Provide the (X, Y) coordinate of the cell's center where the given text is located.  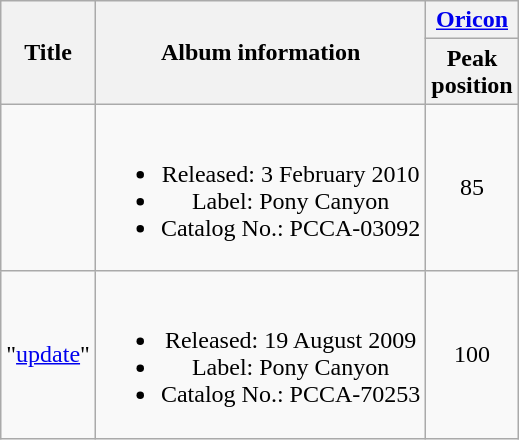
Oricon (472, 20)
Released: 3 February 2010Label: Pony CanyonCatalog No.: PCCA-03092 (260, 188)
Title (48, 52)
Peakposition (472, 72)
Released: 19 August 2009Label: Pony CanyonCatalog No.: PCCA-70253 (260, 354)
100 (472, 354)
"update" (48, 354)
Album information (260, 52)
85 (472, 188)
